Scan for the cell matching the given text and deliver its (x, y) coordinate at center. 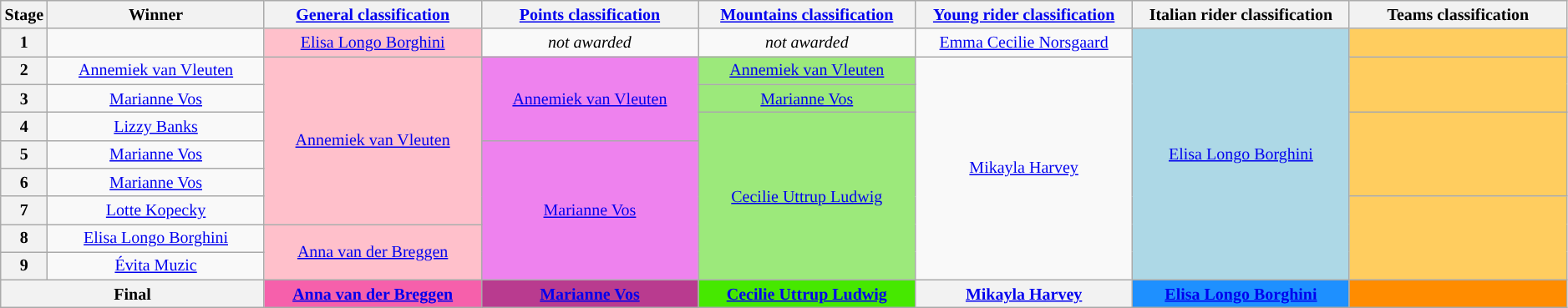
Italian rider classification (1241, 15)
2 (24, 70)
5 (24, 154)
Évita Muzic (155, 265)
Points classification (590, 15)
General classification (373, 15)
3 (24, 98)
6 (24, 182)
4 (24, 127)
7 (24, 210)
1 (24, 43)
Winner (155, 15)
Stage (24, 15)
9 (24, 265)
Lizzy Banks (155, 127)
Final (132, 294)
Mountains classification (807, 15)
Teams classification (1458, 15)
Emma Cecilie Norsgaard (1024, 43)
Lotte Kopecky (155, 210)
8 (24, 239)
Young rider classification (1024, 15)
